Search for the cell housing the specified text and yield its [x, y] center coordinate. 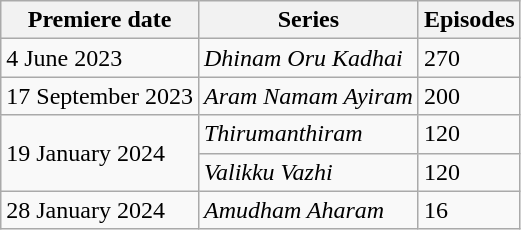
17 September 2023 [100, 96]
4 June 2023 [100, 58]
16 [469, 210]
200 [469, 96]
Episodes [469, 20]
Aram Namam Ayiram [308, 96]
Thirumanthiram [308, 134]
Premiere date [100, 20]
Valikku Vazhi [308, 172]
Series [308, 20]
Dhinam Oru Kadhai [308, 58]
28 January 2024 [100, 210]
Amudham Aharam [308, 210]
270 [469, 58]
19 January 2024 [100, 153]
